Pinpoint the cell where the given text exists, returning its [x, y] midpoint coordinate. 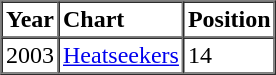
Year [30, 20]
Chart [120, 20]
Heatseekers [120, 56]
Position [229, 20]
2003 [30, 56]
14 [229, 56]
